Find where the given text appears and provide that cell's center as (x, y) coordinate. 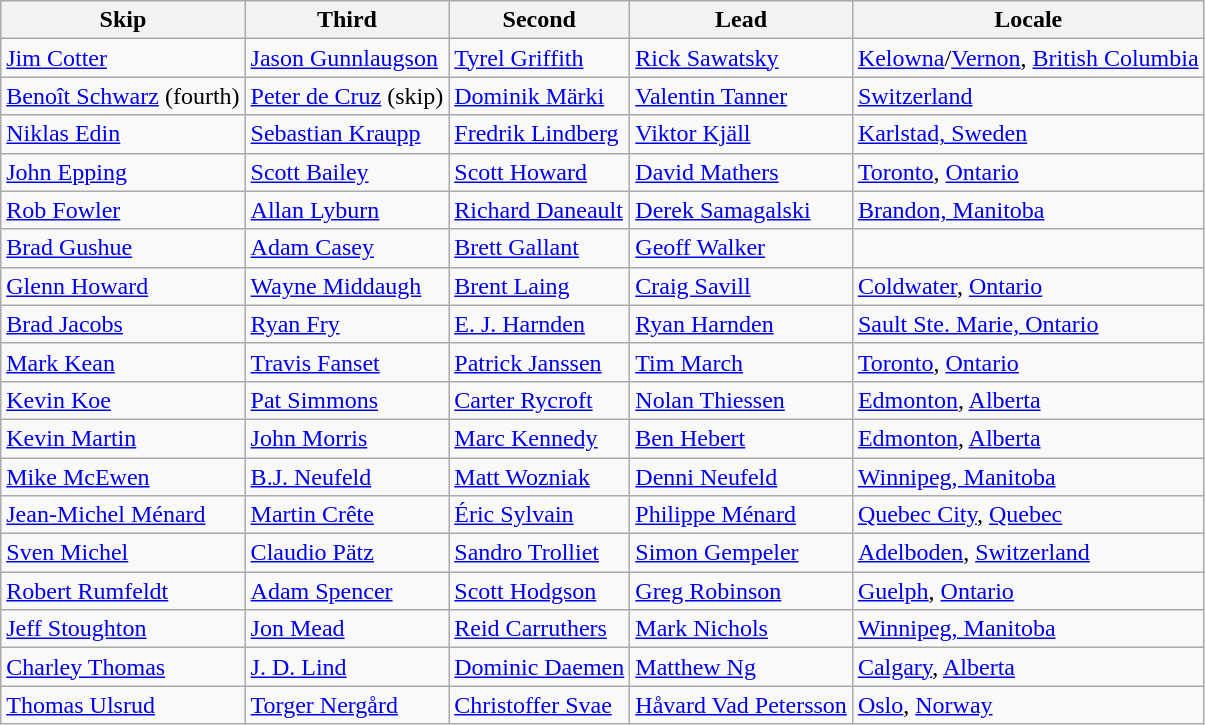
Mark Nichols (742, 629)
B.J. Neufeld (347, 477)
Ryan Harnden (742, 324)
Lead (742, 20)
Niklas Edin (123, 134)
Ben Hebert (742, 438)
Derek Samagalski (742, 210)
Jean-Michel Ménard (123, 515)
Travis Fanset (347, 362)
Pat Simmons (347, 400)
Guelph, Ontario (1028, 591)
Peter de Cruz (skip) (347, 96)
Nolan Thiessen (742, 400)
Patrick Janssen (540, 362)
Kelowna/Vernon, British Columbia (1028, 58)
Matt Wozniak (540, 477)
Skip (123, 20)
Fredrik Lindberg (540, 134)
Robert Rumfeldt (123, 591)
Sebastian Kraupp (347, 134)
Adam Spencer (347, 591)
Quebec City, Quebec (1028, 515)
Éric Sylvain (540, 515)
Third (347, 20)
Richard Daneault (540, 210)
Christoffer Svae (540, 705)
John Morris (347, 438)
Scott Hodgson (540, 591)
Adelboden, Switzerland (1028, 553)
Jason Gunnlaugson (347, 58)
Simon Gempeler (742, 553)
Adam Casey (347, 248)
Scott Howard (540, 172)
Kevin Koe (123, 400)
Sven Michel (123, 553)
Locale (1028, 20)
Benoît Schwarz (fourth) (123, 96)
John Epping (123, 172)
Geoff Walker (742, 248)
Glenn Howard (123, 286)
Thomas Ulsrud (123, 705)
Mike McEwen (123, 477)
Marc Kennedy (540, 438)
Kevin Martin (123, 438)
Sault Ste. Marie, Ontario (1028, 324)
E. J. Harnden (540, 324)
Rob Fowler (123, 210)
Valentin Tanner (742, 96)
Philippe Ménard (742, 515)
Denni Neufeld (742, 477)
Ryan Fry (347, 324)
Calgary, Alberta (1028, 667)
Mark Kean (123, 362)
Jon Mead (347, 629)
Reid Carruthers (540, 629)
Craig Savill (742, 286)
Charley Thomas (123, 667)
Martin Crête (347, 515)
Matthew Ng (742, 667)
David Mathers (742, 172)
Dominic Daemen (540, 667)
Brandon, Manitoba (1028, 210)
Switzerland (1028, 96)
Carter Rycroft (540, 400)
Coldwater, Ontario (1028, 286)
Rick Sawatsky (742, 58)
Jim Cotter (123, 58)
Håvard Vad Petersson (742, 705)
Jeff Stoughton (123, 629)
Tyrel Griffith (540, 58)
Karlstad, Sweden (1028, 134)
Viktor Kjäll (742, 134)
Brett Gallant (540, 248)
Allan Lyburn (347, 210)
Dominik Märki (540, 96)
Brad Gushue (123, 248)
Second (540, 20)
J. D. Lind (347, 667)
Torger Nergård (347, 705)
Brad Jacobs (123, 324)
Claudio Pätz (347, 553)
Tim March (742, 362)
Brent Laing (540, 286)
Oslo, Norway (1028, 705)
Scott Bailey (347, 172)
Greg Robinson (742, 591)
Wayne Middaugh (347, 286)
Sandro Trolliet (540, 553)
